Return (X, Y) of the center of cell containing provided text 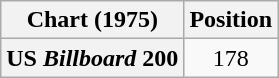
US Billboard 200 (92, 58)
Chart (1975) (92, 20)
Position (231, 20)
178 (231, 58)
